Pinpoint the cell where the given text exists, returning its [x, y] midpoint coordinate. 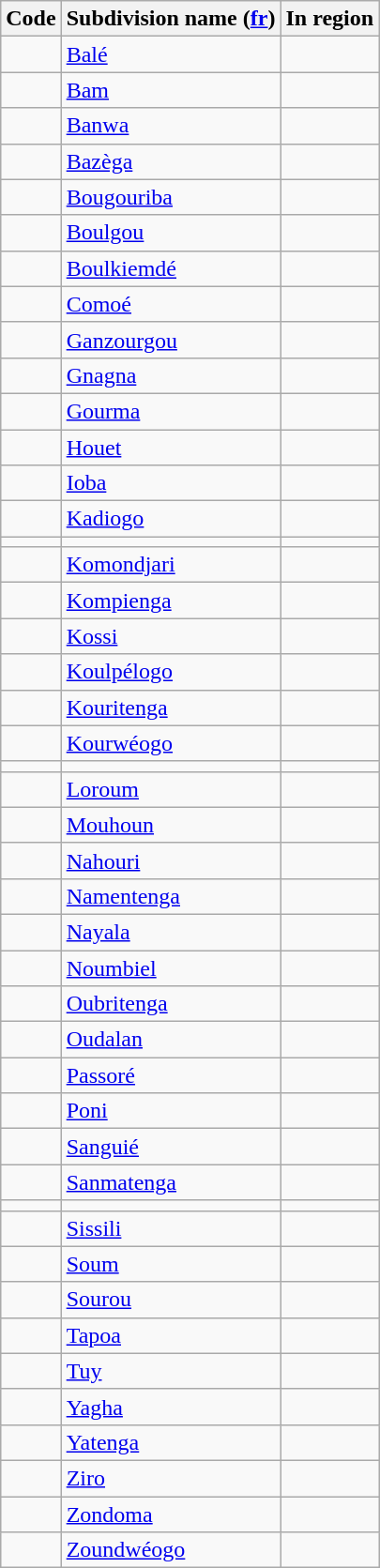
Ioba [171, 483]
Kadiogo [171, 519]
Koulpélogo [171, 672]
Gourma [171, 411]
Tuy [171, 1371]
Kompienga [171, 601]
In region [330, 19]
Komondjari [171, 565]
Bam [171, 90]
Oubritenga [171, 1004]
Mouhoun [171, 825]
Code [31, 19]
Kourwéogo [171, 743]
Oudalan [171, 1040]
Subdivision name (fr) [171, 19]
Namentenga [171, 896]
Poni [171, 1111]
Yatenga [171, 1442]
Houet [171, 448]
Banwa [171, 126]
Sanguié [171, 1147]
Tapoa [171, 1335]
Sanmatenga [171, 1182]
Sissili [171, 1228]
Noumbiel [171, 967]
Loroum [171, 789]
Zoundwéogo [171, 1550]
Balé [171, 54]
Yagha [171, 1407]
Zondoma [171, 1514]
Nayala [171, 932]
Nahouri [171, 860]
Soum [171, 1264]
Passoré [171, 1075]
Boulkiemdé [171, 268]
Sourou [171, 1300]
Ganzourgou [171, 340]
Bazèga [171, 161]
Boulgou [171, 233]
Kouritenga [171, 708]
Comoé [171, 304]
Kossi [171, 636]
Ziro [171, 1478]
Bougouriba [171, 197]
Gnagna [171, 375]
